For the text-containing cell, return its midpoint in (x, y) coordinate format. 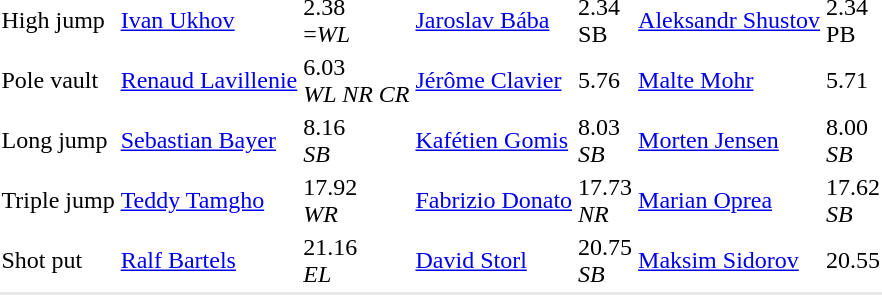
5.71 (854, 80)
David Storl (494, 260)
Malte Mohr (730, 80)
17.92WR (356, 200)
Triple jump (58, 200)
20.75SB (606, 260)
Teddy Tamgho (209, 200)
8.16SB (356, 140)
Renaud Lavillenie (209, 80)
Sebastian Bayer (209, 140)
8.03SB (606, 140)
Ralf Bartels (209, 260)
17.73NR (606, 200)
Marian Oprea (730, 200)
6.03WL NR CR (356, 80)
21.16EL (356, 260)
17.62SB (854, 200)
Fabrizio Donato (494, 200)
20.55 (854, 260)
8.00SB (854, 140)
Jérôme Clavier (494, 80)
Pole vault (58, 80)
Shot put (58, 260)
Morten Jensen (730, 140)
Kafétien Gomis (494, 140)
Maksim Sidorov (730, 260)
Long jump (58, 140)
5.76 (606, 80)
